Detect which cell encompasses the target text, then output its [x, y] center coordinate. 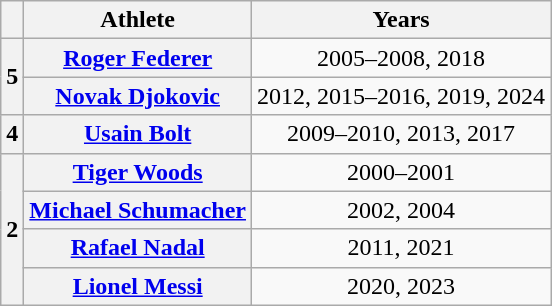
Usain Bolt [138, 134]
4 [12, 134]
2000–2001 [402, 172]
Athlete [138, 20]
2005–2008, 2018 [402, 58]
2020, 2023 [402, 286]
Tiger Woods [138, 172]
Years [402, 20]
Michael Schumacher [138, 210]
2009–2010, 2013, 2017 [402, 134]
2012, 2015–2016, 2019, 2024 [402, 96]
2002, 2004 [402, 210]
2 [12, 229]
Novak Djokovic [138, 96]
Lionel Messi [138, 286]
5 [12, 77]
Roger Federer [138, 58]
2011, 2021 [402, 248]
Rafael Nadal [138, 248]
